Scan for the cell matching the given text and deliver its [X, Y] coordinate at center. 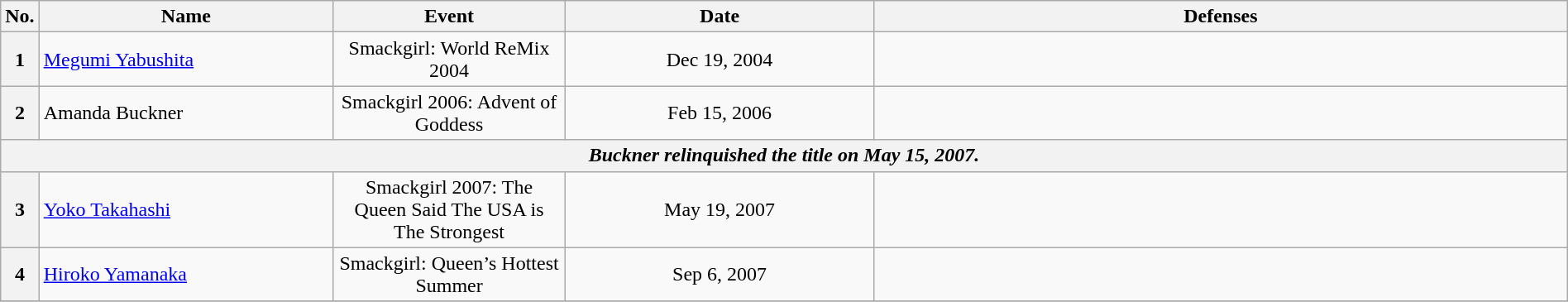
Hiroko Yamanaka [185, 275]
2 [20, 113]
Date [719, 17]
Smackgirl: World ReMix 2004 [450, 60]
May 19, 2007 [719, 209]
Buckner relinquished the title on May 15, 2007. [784, 156]
Smackgirl 2006: Advent of Goddess [450, 113]
Amanda Buckner [185, 113]
Defenses [1221, 17]
Smackgirl 2007: The Queen Said The USA is The Strongest [450, 209]
3 [20, 209]
Sep 6, 2007 [719, 275]
No. [20, 17]
Name [185, 17]
Megumi Yabushita [185, 60]
Dec 19, 2004 [719, 60]
Yoko Takahashi [185, 209]
Event [450, 17]
Smackgirl: Queen’s Hottest Summer [450, 275]
4 [20, 275]
1 [20, 60]
Feb 15, 2006 [719, 113]
